Locate the cell with the specified text and output its (X, Y) center coordinate. 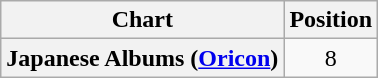
Position (331, 20)
Chart (142, 20)
8 (331, 58)
Japanese Albums (Oricon) (142, 58)
